Scan for the cell matching the given text and deliver its [x, y] coordinate at center. 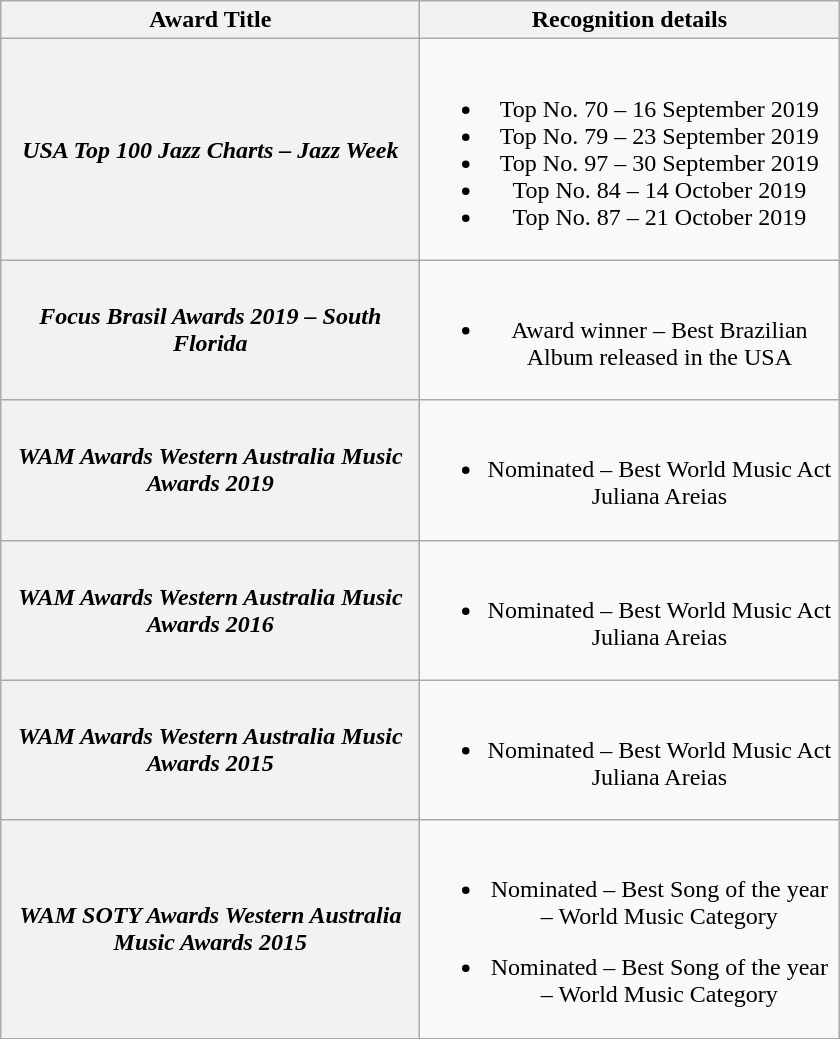
Award Title [210, 20]
Nominated – Best Song of the year – World Music CategoryNominated – Best Song of the year – World Music Category [630, 929]
Top No. 70 – 16 September 2019Top No. 79 – 23 September 2019Top No. 97 – 30 September 2019Top No. 84 – 14 October 2019Top No. 87 – 21 October 2019 [630, 150]
WAM Awards Western Australia Music Awards 2015 [210, 750]
Focus Brasil Awards 2019 – South Florida [210, 330]
WAM Awards Western Australia Music Awards 2016 [210, 610]
Award winner – Best Brazilian Album released in the USA [630, 330]
USA Top 100 Jazz Charts – Jazz Week [210, 150]
WAM Awards Western Australia Music Awards 2019 [210, 470]
Recognition details [630, 20]
WAM SOTY Awards Western Australia Music Awards 2015 [210, 929]
